Return the (X, Y) coordinate for the center point of the cell that contains the specified text.  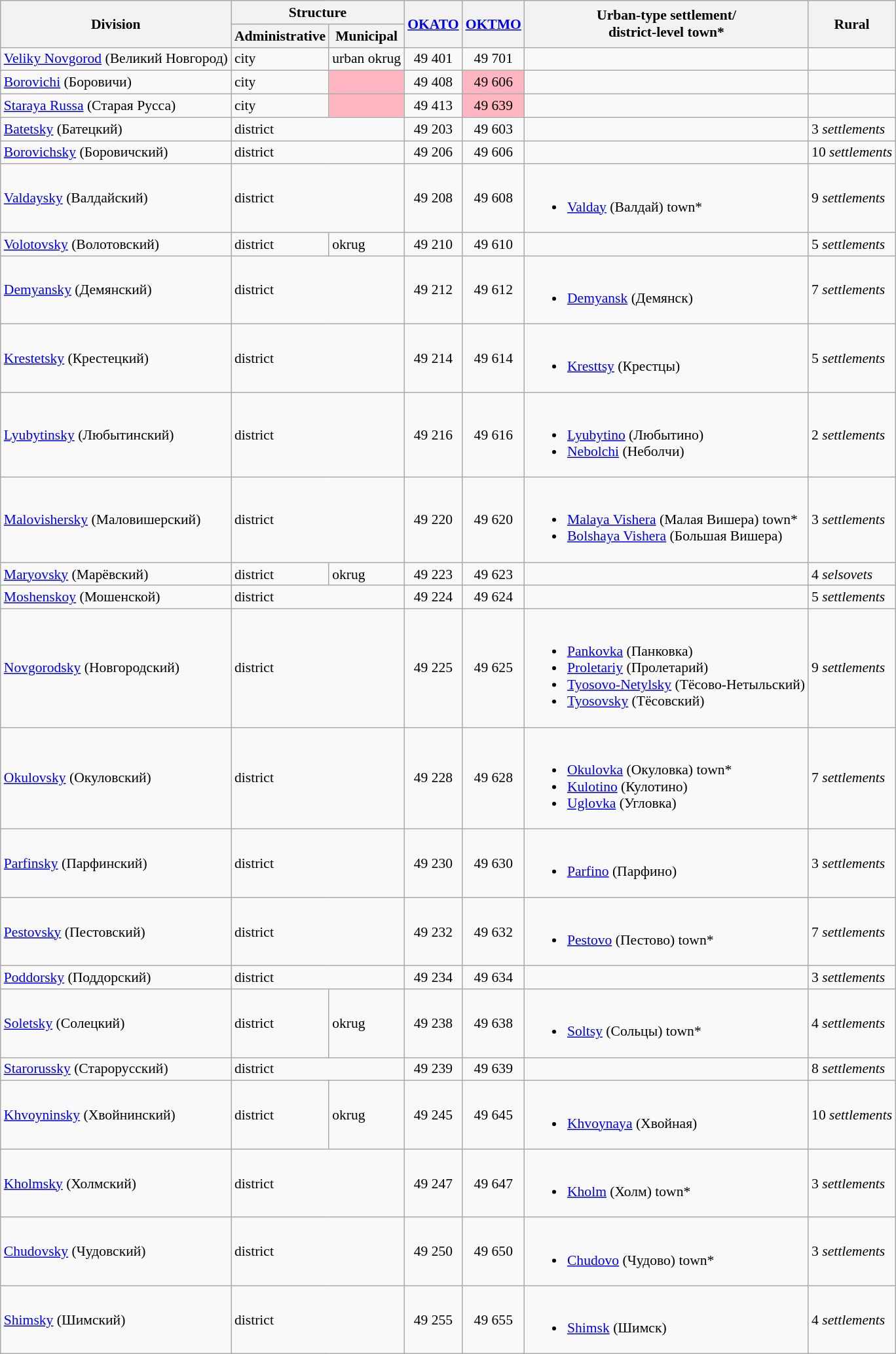
Okulovsky (Окуловский) (116, 778)
Staraya Russa (Старая Русса) (116, 106)
Pestovsky (Пестовский) (116, 931)
49 220 (433, 520)
OKATO (433, 24)
Maryovsky (Марёвский) (116, 574)
49 203 (433, 129)
Valdaysky (Валдайский) (116, 198)
4 selsovets (851, 574)
49 408 (433, 83)
Urban-type settlement/district-level town* (667, 24)
49 250 (433, 1252)
49 701 (494, 59)
Malaya Vishera (Малая Вишера) town*Bolshaya Vishera (Большая Вишера) (667, 520)
49 624 (494, 597)
49 232 (433, 931)
Kholmsky (Холмский) (116, 1183)
Volotovsky (Волотовский) (116, 244)
Khvoyninsky (Хвойнинский) (116, 1115)
Municipal (367, 36)
Parfino (Парфино) (667, 863)
Chudovo (Чудово) town* (667, 1252)
Shimsky (Шимский) (116, 1320)
Demyansky (Демянский) (116, 290)
49 206 (433, 153)
Malovishersky (Маловишерский) (116, 520)
Structure (318, 12)
Administrative (280, 36)
49 645 (494, 1115)
49 632 (494, 931)
49 230 (433, 863)
49 214 (433, 358)
49 630 (494, 863)
49 616 (494, 435)
49 603 (494, 129)
49 238 (433, 1023)
49 608 (494, 198)
49 234 (433, 978)
49 634 (494, 978)
49 638 (494, 1023)
49 623 (494, 574)
Batetsky (Батецкий) (116, 129)
49 247 (433, 1183)
8 settlements (851, 1069)
Pankovka (Панковка)Proletariy (Пролетарий)Tyosovo-Netylsky (Тёсово-Нетыльский) Tyosovsky (Тёсовский) (667, 668)
49 655 (494, 1320)
Soltsy (Сольцы) town* (667, 1023)
49 612 (494, 290)
49 255 (433, 1320)
Kholm (Холм) town* (667, 1183)
49 625 (494, 668)
Veliky Novgorod (Великий Новгород) (116, 59)
OKTMO (494, 24)
49 245 (433, 1115)
Demyansk (Демянск) (667, 290)
49 228 (433, 778)
49 614 (494, 358)
Pestovo (Пестово) town* (667, 931)
Krestetsky (Крестецкий) (116, 358)
Chudovsky (Чудовский) (116, 1252)
49 401 (433, 59)
49 224 (433, 597)
49 208 (433, 198)
Shimsk (Шимск) (667, 1320)
Moshenskoy (Мошенской) (116, 597)
Parfinsky (Парфинский) (116, 863)
49 610 (494, 244)
Borovichi (Боровичи) (116, 83)
Poddorsky (Поддорский) (116, 978)
49 650 (494, 1252)
49 239 (433, 1069)
Kresttsy (Крестцы) (667, 358)
Valday (Валдай) town* (667, 198)
2 settlements (851, 435)
Okulovka (Окуловка) town*Kulotino (Кулотино)Uglovka (Угловка) (667, 778)
Soletsky (Солецкий) (116, 1023)
Lyubytinsky (Любытинский) (116, 435)
Division (116, 24)
49 620 (494, 520)
49 628 (494, 778)
Lyubytino (Любытино)Nebolchi (Неболчи) (667, 435)
Borovichsky (Боровичский) (116, 153)
49 216 (433, 435)
Novgorodsky (Новгородский) (116, 668)
49 647 (494, 1183)
49 212 (433, 290)
Khvoynaya (Хвойная) (667, 1115)
49 225 (433, 668)
49 210 (433, 244)
49 413 (433, 106)
49 223 (433, 574)
Rural (851, 24)
urban okrug (367, 59)
Starorussky (Старорусский) (116, 1069)
